Return (x, y) of the center of cell containing provided text 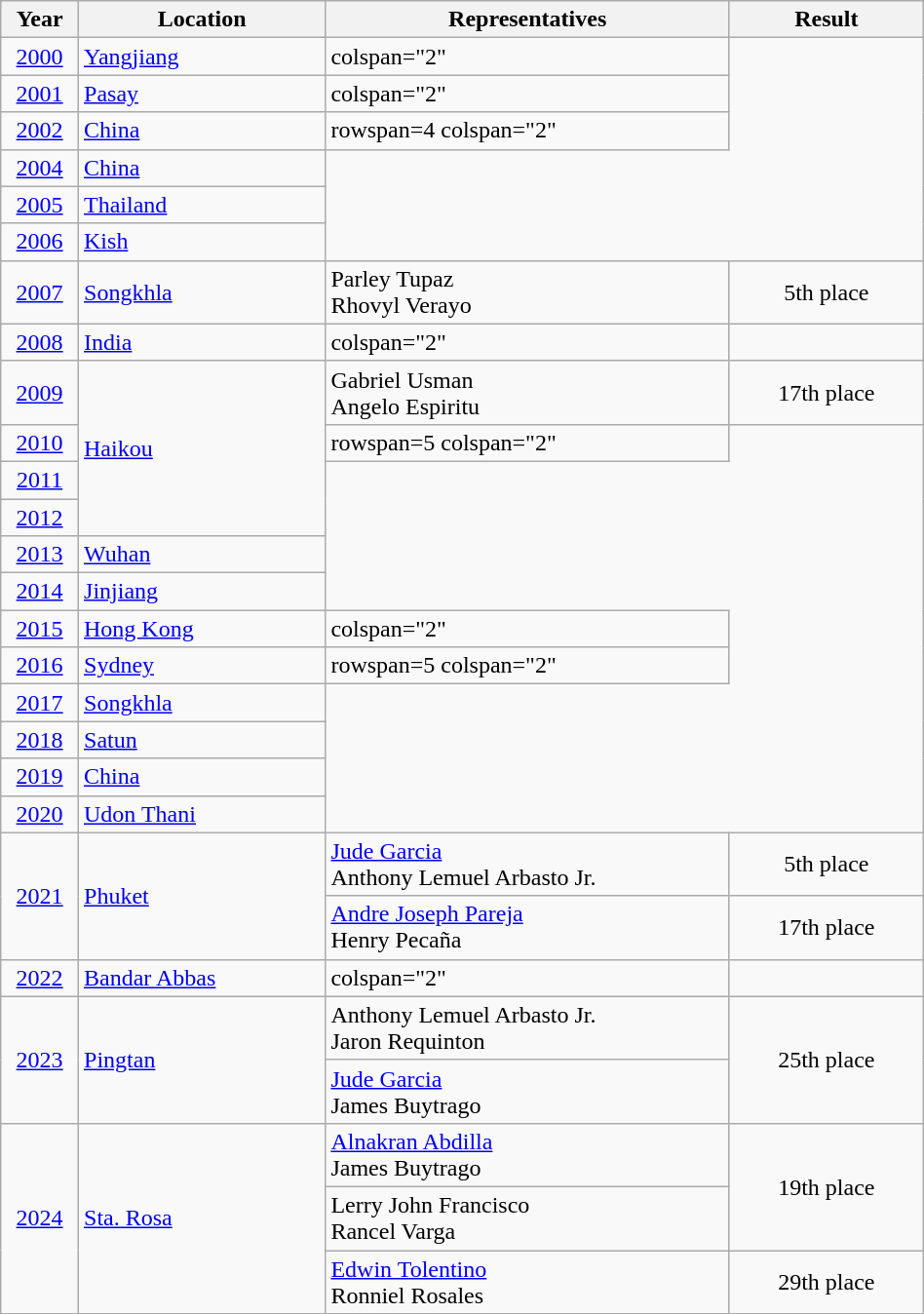
Hong Kong (203, 629)
2013 (40, 555)
Udon Thani (203, 814)
2014 (40, 592)
2011 (40, 480)
Yangjiang (203, 57)
Result (827, 19)
Lerry John Francisco Rancel Varga (528, 1218)
Sydney (203, 666)
2024 (40, 1218)
2022 (40, 978)
25th place (827, 1060)
Edwin Tolentino Ronniel Rosales (528, 1281)
Year (40, 19)
2006 (40, 242)
Anthony Lemuel Arbasto Jr. Jaron Requinton (528, 1027)
Parley Tupaz Rhovyl Verayo (528, 292)
Andre Joseph Pareja Henry Pecaña (528, 928)
19th place (827, 1186)
Haikou (203, 448)
2017 (40, 703)
Satun (203, 740)
Representatives (528, 19)
Alnakran Abdilla James Buytrago (528, 1154)
Sta. Rosa (203, 1218)
29th place (827, 1281)
2015 (40, 629)
2021 (40, 896)
2002 (40, 131)
2012 (40, 518)
Pingtan (203, 1060)
Jude Garcia Anthony Lemuel Arbasto Jr. (528, 864)
2010 (40, 443)
Gabriel Usman Angelo Espiritu (528, 392)
2005 (40, 205)
rowspan=4 colspan="2" (528, 131)
Wuhan (203, 555)
Bandar Abbas (203, 978)
Pasay (203, 94)
2007 (40, 292)
2018 (40, 740)
2000 (40, 57)
2001 (40, 94)
Kish (203, 242)
2023 (40, 1060)
India (203, 342)
2004 (40, 168)
2008 (40, 342)
2020 (40, 814)
Phuket (203, 896)
2019 (40, 777)
Location (203, 19)
Jinjiang (203, 592)
2009 (40, 392)
Thailand (203, 205)
Jude Garcia James Buytrago (528, 1092)
2016 (40, 666)
